From the cell containing the given text, extract its center point as [X, Y] coordinate. 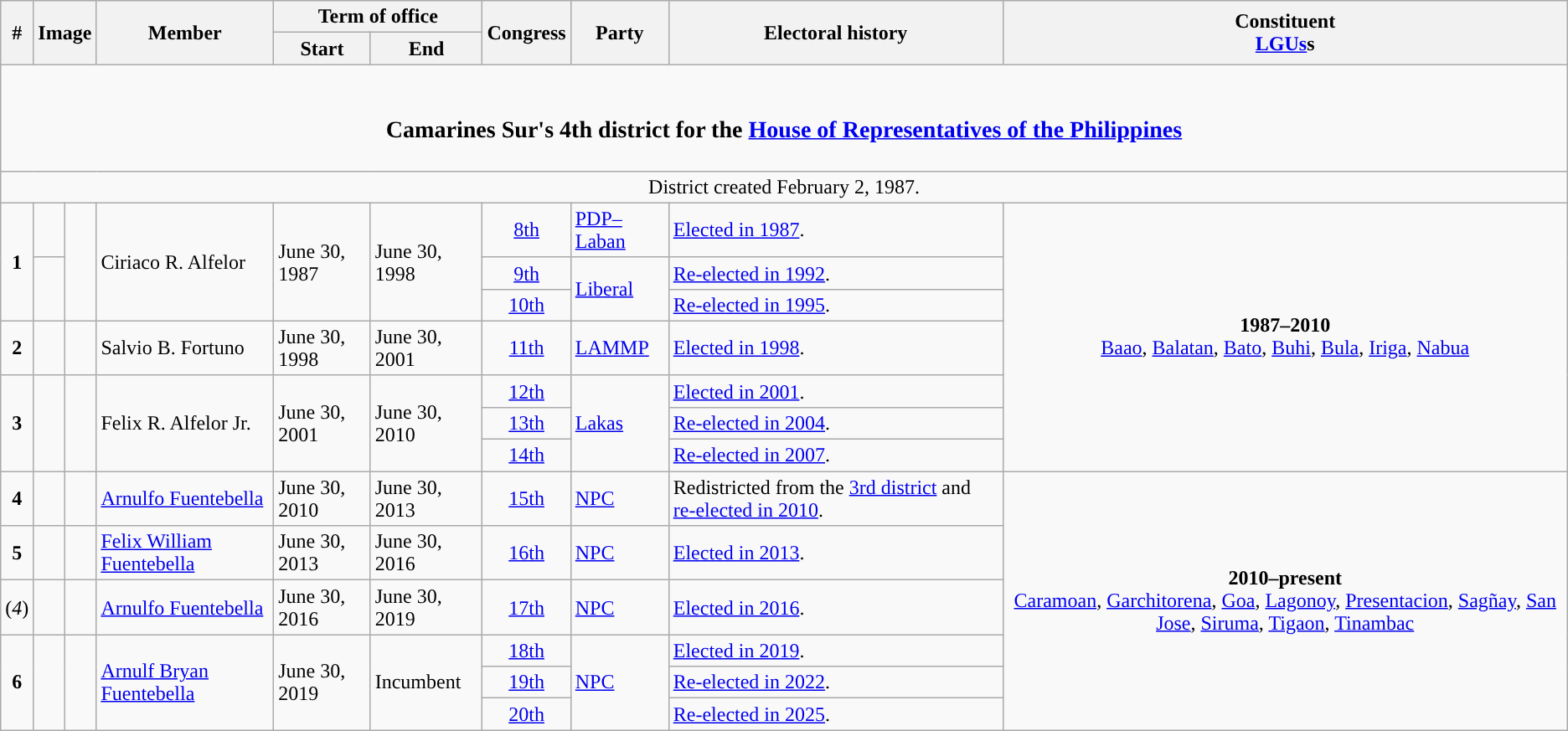
ConstituentLGUss [1285, 33]
Ciriaco R. Alfelor [185, 261]
19th [526, 682]
Felix R. Alfelor Jr. [185, 423]
Elected in 2019. [836, 651]
8th [526, 229]
Re-elected in 2004. [836, 423]
# [17, 33]
Liberal [620, 289]
Re-elected in 1995. [836, 305]
Elected in 2001. [836, 391]
11th [526, 348]
District created February 2, 1987. [784, 187]
6 [17, 682]
June 30, 1987 [322, 261]
Felix William Fuentebella [185, 553]
Elected in 1998. [836, 348]
Party [620, 33]
Congress [526, 33]
Elected in 2016. [836, 608]
17th [526, 608]
2 [17, 348]
PDP–Laban [620, 229]
Re-elected in 2022. [836, 682]
10th [526, 305]
Camarines Sur's 4th district for the House of Representatives of the Philippines [784, 117]
Start [322, 49]
(4) [17, 608]
End [426, 49]
Term of office [379, 17]
1987–2010Baao, Balatan, Bato, Buhi, Bula, Iriga, Nabua [1285, 337]
16th [526, 553]
Re-elected in 1992. [836, 273]
Re-elected in 2025. [836, 714]
Lakas [620, 423]
14th [526, 456]
12th [526, 391]
4 [17, 499]
Elected in 2013. [836, 553]
9th [526, 273]
20th [526, 714]
Redistricted from the 3rd district and re-elected in 2010. [836, 499]
Member [185, 33]
13th [526, 423]
2010–presentCaramoan, Garchitorena, Goa, Lagonoy, Presentacion, Sagñay, San Jose, Siruma, Tigaon, Tinambac [1285, 601]
Image [65, 33]
Salvio B. Fortuno [185, 348]
LAMMP [620, 348]
15th [526, 499]
Elected in 1987. [836, 229]
Arnulf Bryan Fuentebella [185, 682]
1 [17, 261]
Re-elected in 2007. [836, 456]
Electoral history [836, 33]
18th [526, 651]
5 [17, 553]
Incumbent [426, 682]
3 [17, 423]
